Determine the [x, y] coordinate at the center of the cell enclosing the given text.  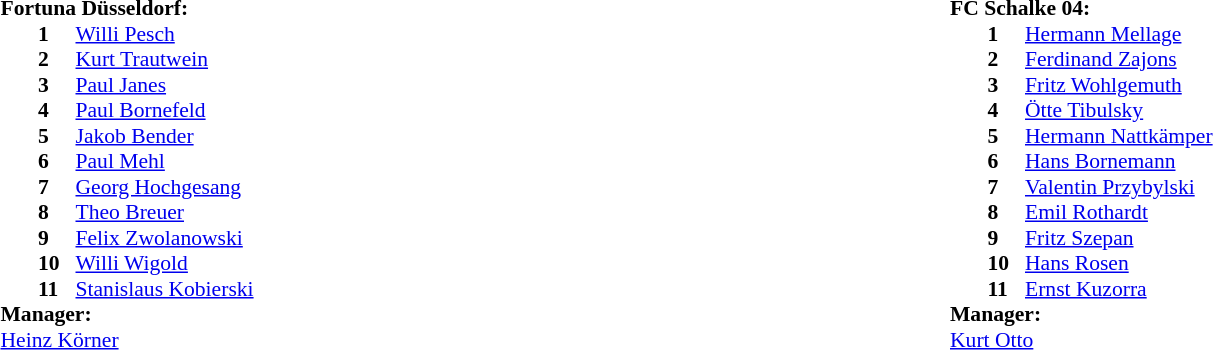
Jakob Bender [165, 136]
Valentin Przybylski [1119, 187]
Paul Janes [165, 85]
Ötte Tibulsky [1119, 111]
Willi Wigold [165, 263]
Hans Rosen [1119, 263]
Willi Pesch [165, 34]
Fritz Wohlgemuth [1119, 85]
Fritz Szepan [1119, 238]
Theo Breuer [165, 213]
Hermann Nattkämper [1119, 136]
Paul Bornefeld [165, 111]
Paul Mehl [165, 161]
Georg Hochgesang [165, 187]
Ernst Kuzorra [1119, 289]
Hermann Mellage [1119, 34]
Ferdinand Zajons [1119, 59]
Emil Rothardt [1119, 213]
Hans Bornemann [1119, 161]
Kurt Trautwein [165, 59]
Stanislaus Kobierski [165, 289]
Felix Zwolanowski [165, 238]
